Capture the cell that displays the provided text and extract its (x, y) central coordinate. 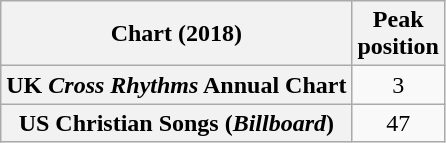
3 (398, 85)
Chart (2018) (176, 34)
US Christian Songs (Billboard) (176, 123)
Peakposition (398, 34)
UK Cross Rhythms Annual Chart (176, 85)
47 (398, 123)
